Find where the given text appears and provide that cell's center as [X, Y] coordinate. 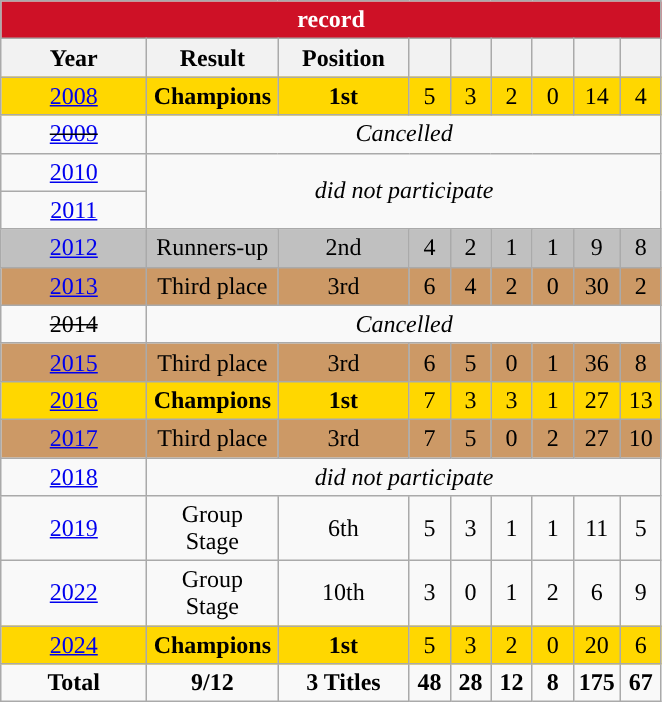
2nd [344, 248]
11 [596, 528]
13 [640, 400]
2011 [74, 210]
10 [640, 438]
Total [74, 683]
2012 [74, 248]
Year [74, 58]
30 [596, 286]
36 [596, 362]
Position [344, 58]
Result [212, 58]
3 Titles [344, 683]
Runners-up [212, 248]
2010 [74, 172]
175 [596, 683]
48 [430, 683]
28 [470, 683]
2022 [74, 594]
9/12 [212, 683]
2017 [74, 438]
2013 [74, 286]
2015 [74, 362]
14 [596, 96]
2024 [74, 645]
2018 [74, 477]
67 [640, 683]
2009 [74, 134]
record [332, 20]
12 [512, 683]
10th [344, 594]
2014 [74, 324]
2019 [74, 528]
2008 [74, 96]
6th [344, 528]
2016 [74, 400]
20 [596, 645]
